Locate the cell with the specified text and output its (X, Y) center coordinate. 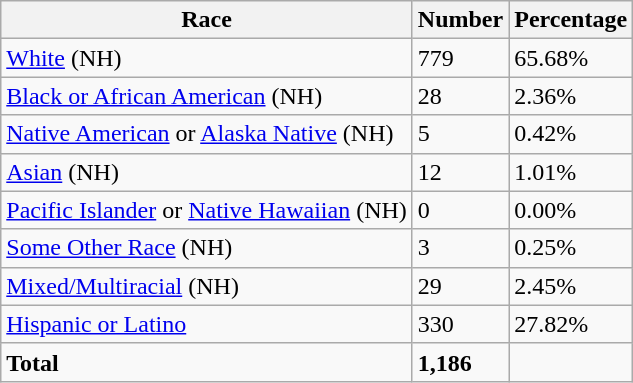
0 (460, 210)
Pacific Islander or Native Hawaiian (NH) (207, 210)
White (NH) (207, 58)
Some Other Race (NH) (207, 248)
5 (460, 134)
65.68% (571, 58)
0.00% (571, 210)
2.45% (571, 286)
Mixed/Multiracial (NH) (207, 286)
1.01% (571, 172)
3 (460, 248)
Black or African American (NH) (207, 96)
0.42% (571, 134)
Race (207, 20)
Percentage (571, 20)
2.36% (571, 96)
1,186 (460, 362)
29 (460, 286)
Asian (NH) (207, 172)
12 (460, 172)
Hispanic or Latino (207, 324)
Native American or Alaska Native (NH) (207, 134)
Total (207, 362)
27.82% (571, 324)
28 (460, 96)
0.25% (571, 248)
330 (460, 324)
Number (460, 20)
779 (460, 58)
